Extract the [x, y] coordinate from the center of the cell holding the provided text.  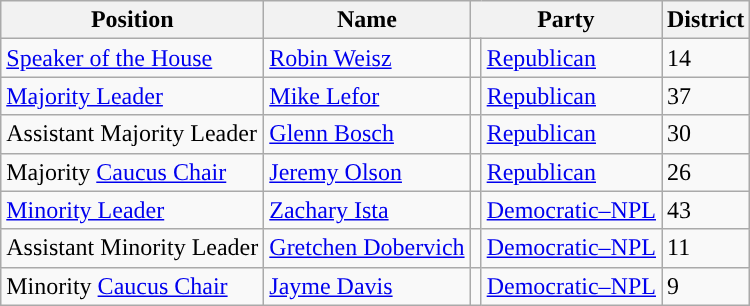
30 [706, 134]
26 [706, 172]
District [706, 20]
Minority Caucus Chair [132, 286]
Jeremy Olson [367, 172]
Name [367, 20]
Speaker of the House [132, 58]
Glenn Bosch [367, 134]
Party [566, 20]
Majority Leader [132, 96]
9 [706, 286]
Gretchen Dobervich [367, 248]
Mike Lefor [367, 96]
Assistant Minority Leader [132, 248]
Minority Leader [132, 210]
Jayme Davis [367, 286]
43 [706, 210]
Majority Caucus Chair [132, 172]
Robin Weisz [367, 58]
37 [706, 96]
14 [706, 58]
Zachary Ista [367, 210]
Assistant Majority Leader [132, 134]
11 [706, 248]
Position [132, 20]
